For the text-containing cell, return its midpoint in [X, Y] coordinate format. 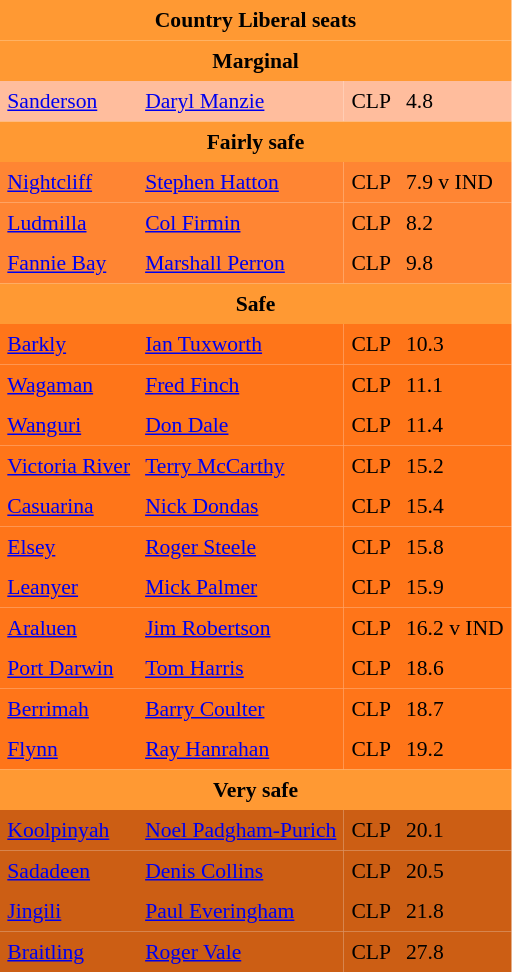
4.8 [454, 101]
Terry McCarthy [241, 465]
Mick Palmer [241, 587]
Wanguri [69, 425]
Very safe [256, 789]
18.6 [454, 668]
20.1 [454, 830]
Col Firmin [241, 222]
Jingili [69, 911]
15.9 [454, 587]
Nick Dondas [241, 506]
Victoria River [69, 465]
Braitling [69, 951]
Barkly [69, 344]
Stephen Hatton [241, 182]
Wagaman [69, 384]
Jim Robertson [241, 627]
Fred Finch [241, 384]
Marginal [256, 60]
11.4 [454, 425]
Denis Collins [241, 870]
Marshall Perron [241, 263]
Ian Tuxworth [241, 344]
15.4 [454, 506]
11.1 [454, 384]
Berrimah [69, 708]
9.8 [454, 263]
Roger Steele [241, 546]
21.8 [454, 911]
Country Liberal seats [256, 20]
Fannie Bay [69, 263]
Elsey [69, 546]
Leanyer [69, 587]
7.9 v IND [454, 182]
Port Darwin [69, 668]
19.2 [454, 749]
Ray Hanrahan [241, 749]
Roger Vale [241, 951]
Barry Coulter [241, 708]
Flynn [69, 749]
Ludmilla [69, 222]
20.5 [454, 870]
Fairly safe [256, 141]
Daryl Manzie [241, 101]
18.7 [454, 708]
Safe [256, 303]
8.2 [454, 222]
Don Dale [241, 425]
Araluen [69, 627]
Casuarina [69, 506]
15.8 [454, 546]
16.2 v IND [454, 627]
15.2 [454, 465]
10.3 [454, 344]
Sadadeen [69, 870]
Tom Harris [241, 668]
Koolpinyah [69, 830]
Sanderson [69, 101]
Nightcliff [69, 182]
27.8 [454, 951]
Paul Everingham [241, 911]
Noel Padgham-Purich [241, 830]
